Extract the (x, y) coordinate from the center of the cell holding the provided text.  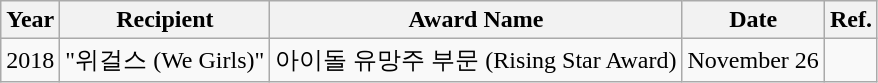
Ref. (850, 20)
November 26 (753, 60)
아이돌 유망주 부문 (Rising Star Award) (476, 60)
Recipient (165, 20)
Date (753, 20)
2018 (30, 60)
Year (30, 20)
"위걸스 (We Girls)" (165, 60)
Award Name (476, 20)
